Find where the given text appears and provide that cell's center as (X, Y) coordinate. 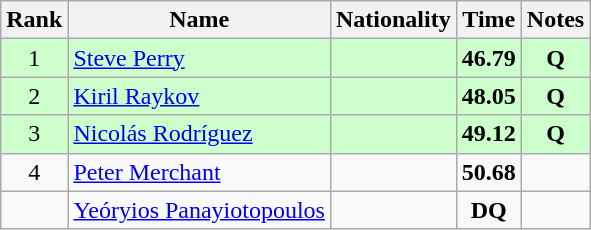
49.12 (488, 134)
48.05 (488, 96)
1 (34, 58)
Rank (34, 20)
Steve Perry (200, 58)
3 (34, 134)
DQ (488, 210)
4 (34, 172)
46.79 (488, 58)
Name (200, 20)
Nationality (393, 20)
Yeóryios Panayiotopoulos (200, 210)
Time (488, 20)
Peter Merchant (200, 172)
Nicolás Rodríguez (200, 134)
Kiril Raykov (200, 96)
50.68 (488, 172)
2 (34, 96)
Notes (555, 20)
